Find where the given text appears and provide that cell's center as [X, Y] coordinate. 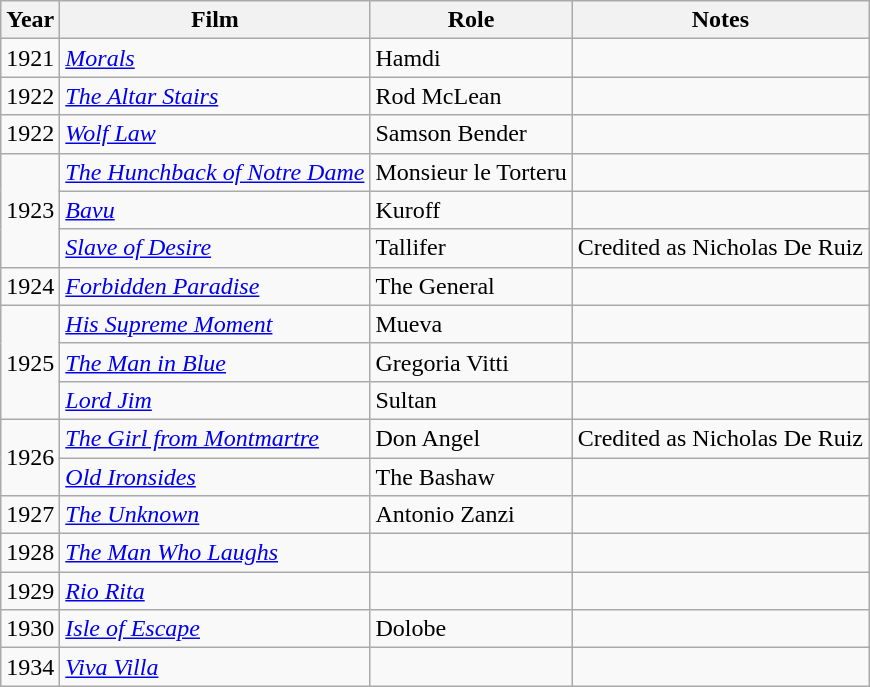
The Altar Stairs [215, 96]
1925 [30, 362]
His Supreme Moment [215, 324]
Notes [720, 20]
1921 [30, 58]
1926 [30, 457]
Viva Villa [215, 667]
The Man in Blue [215, 362]
1927 [30, 515]
1924 [30, 286]
Year [30, 20]
Slave of Desire [215, 248]
Film [215, 20]
Antonio Zanzi [471, 515]
Dolobe [471, 629]
The Hunchback of Notre Dame [215, 172]
The Man Who Laughs [215, 553]
Old Ironsides [215, 477]
Bavu [215, 210]
Mueva [471, 324]
The General [471, 286]
1934 [30, 667]
1929 [30, 591]
The Girl from Montmartre [215, 438]
Role [471, 20]
Don Angel [471, 438]
Sultan [471, 400]
Rio Rita [215, 591]
Wolf Law [215, 134]
Gregoria Vitti [471, 362]
Morals [215, 58]
Samson Bender [471, 134]
1923 [30, 210]
Rod McLean [471, 96]
Tallifer [471, 248]
Lord Jim [215, 400]
Isle of Escape [215, 629]
Forbidden Paradise [215, 286]
1930 [30, 629]
Kuroff [471, 210]
The Bashaw [471, 477]
The Unknown [215, 515]
Monsieur le Torteru [471, 172]
1928 [30, 553]
Hamdi [471, 58]
